Capture the cell that displays the provided text and extract its (x, y) central coordinate. 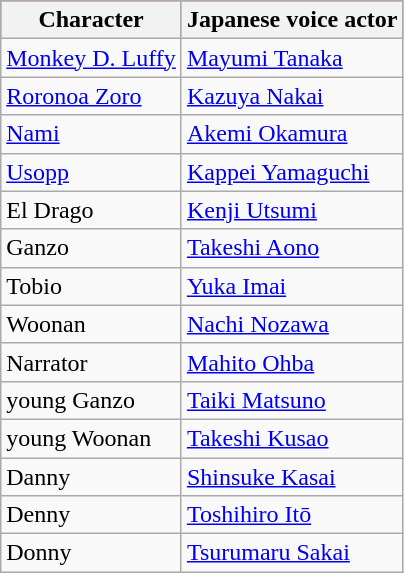
Woonan (92, 324)
Nachi Nozawa (292, 324)
Kenji Utsumi (292, 210)
Mayumi Tanaka (292, 58)
Nami (92, 134)
Kazuya Nakai (292, 96)
Tobio (92, 286)
Roronoa Zoro (92, 96)
young Ganzo (92, 400)
Tsurumaru Sakai (292, 553)
Narrator (92, 362)
Taiki Matsuno (292, 400)
Mahito Ohba (292, 362)
Usopp (92, 172)
Danny (92, 477)
young Woonan (92, 438)
El Drago (92, 210)
Ganzo (92, 248)
Kappei Yamaguchi (292, 172)
Takeshi Kusao (292, 438)
Japanese voice actor (292, 20)
Yuka Imai (292, 286)
Takeshi Aono (292, 248)
Monkey D. Luffy (92, 58)
Denny (92, 515)
Akemi Okamura (292, 134)
Character (92, 20)
Shinsuke Kasai (292, 477)
Toshihiro Itō (292, 515)
Donny (92, 553)
